Identify which cell holds the provided text, then report its (X, Y) central coordinate. 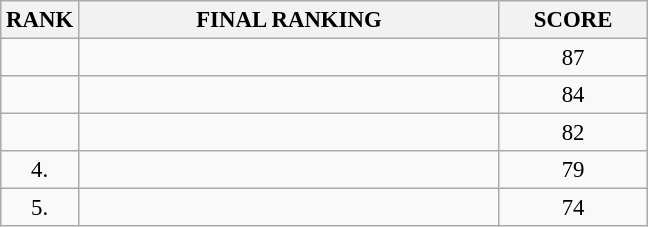
5. (40, 208)
87 (572, 58)
FINAL RANKING (288, 20)
82 (572, 133)
74 (572, 208)
84 (572, 95)
79 (572, 170)
RANK (40, 20)
SCORE (572, 20)
4. (40, 170)
